Find where the given text appears and provide that cell's center as [X, Y] coordinate. 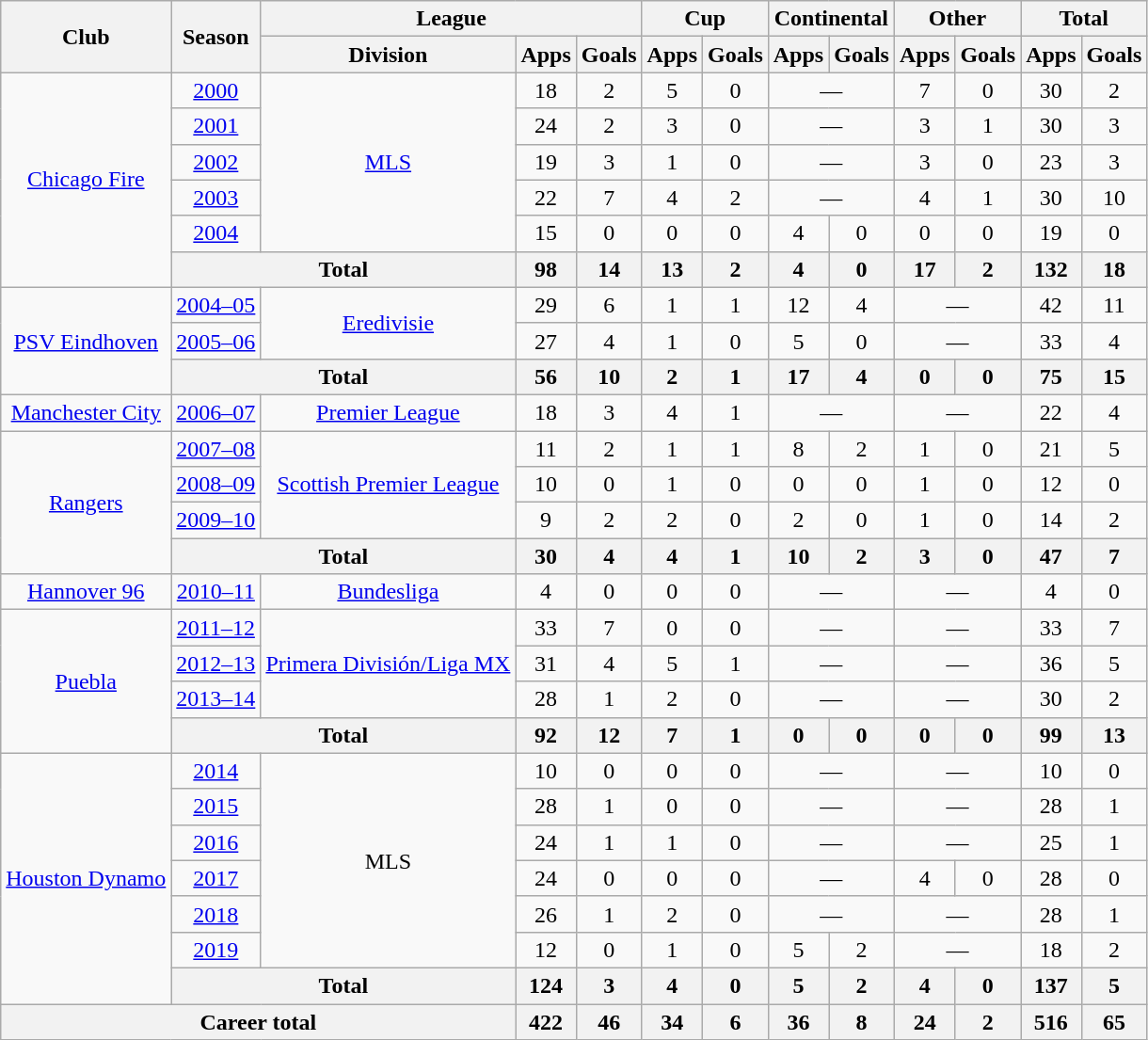
75 [1051, 376]
2013–14 [216, 699]
23 [1051, 162]
25 [1051, 842]
56 [546, 376]
Eredivisie [388, 323]
Bundesliga [388, 592]
Primera División/Liga MX [388, 664]
League [452, 19]
47 [1051, 556]
42 [1051, 305]
26 [546, 914]
132 [1051, 269]
2004 [216, 233]
31 [546, 664]
2004–05 [216, 305]
2011–12 [216, 628]
2015 [216, 807]
2008–09 [216, 485]
124 [546, 985]
27 [546, 341]
2019 [216, 950]
Manchester City [87, 412]
2012–13 [216, 664]
98 [546, 269]
99 [1051, 735]
Season [216, 37]
Hannover 96 [87, 592]
2016 [216, 842]
516 [1051, 1021]
2002 [216, 162]
21 [1051, 449]
2018 [216, 914]
PSV Eindhoven [87, 341]
Career total [258, 1021]
Premier League [388, 412]
422 [546, 1021]
Cup [705, 19]
Rangers [87, 503]
92 [546, 735]
2000 [216, 90]
2005–06 [216, 341]
34 [672, 1021]
137 [1051, 985]
2001 [216, 126]
2003 [216, 198]
46 [609, 1021]
2007–08 [216, 449]
Scottish Premier League [388, 485]
Club [87, 37]
2010–11 [216, 592]
Houston Dynamo [87, 878]
2017 [216, 878]
Puebla [87, 681]
Other [957, 19]
Continental [831, 19]
Chicago Fire [87, 180]
2006–07 [216, 412]
2014 [216, 771]
Division [388, 55]
2009–10 [216, 520]
29 [546, 305]
65 [1114, 1021]
9 [546, 520]
